Pinpoint the cell where the given text exists, returning its (x, y) midpoint coordinate. 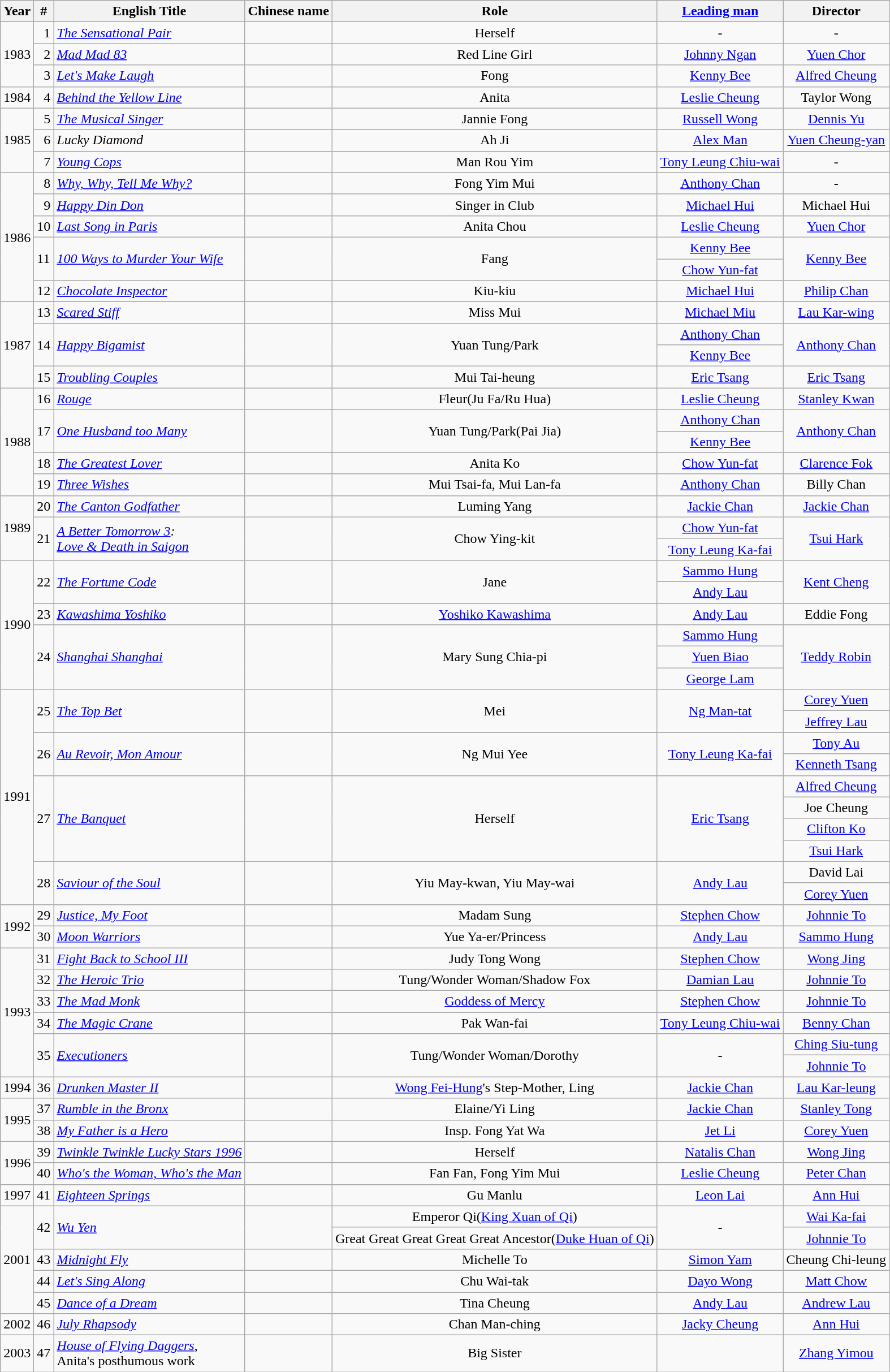
1992 (17, 926)
21 (44, 538)
47 (44, 1354)
Dennis Yu (836, 119)
25 (44, 711)
Why, Why, Tell Me Why? (149, 183)
34 (44, 1023)
Mui Tsai-fa, Mui Lan-fa (494, 485)
2001 (17, 1259)
Chinese name (288, 11)
1983 (17, 54)
1987 (17, 345)
Fleur(Ju Fa/Ru Hua) (494, 399)
The Mad Monk (149, 1002)
3 (44, 76)
Simon Yam (720, 1259)
Last Song in Paris (149, 226)
Yue Ya-er/Princess (494, 937)
Let's Sing Along (149, 1281)
Rumble in the Bronx (149, 1109)
Executioners (149, 1055)
Ah Ji (494, 140)
32 (44, 980)
Kawashima Yoshiko (149, 614)
The Greatest Lover (149, 463)
39 (44, 1152)
Miss Mui (494, 313)
Matt Chow (836, 1281)
Johnny Ngan (720, 54)
45 (44, 1302)
Ng Mui Yee (494, 754)
Taylor Wong (836, 97)
Leon Lai (720, 1195)
10 (44, 226)
Tung/Wonder Woman/Shadow Fox (494, 980)
Clarence Fok (836, 463)
Troubling Couples (149, 377)
# (44, 11)
The Banquet (149, 818)
Cheung Chi-leung (836, 1259)
Yuen Cheung-yan (836, 140)
Wong Fei-Hung's Step-Mother, Ling (494, 1088)
1988 (17, 442)
Stanley Tong (836, 1109)
Kenneth Tsang (836, 765)
Mei (494, 711)
Jannie Fong (494, 119)
1997 (17, 1195)
1984 (17, 97)
Tony Au (836, 743)
1 (44, 33)
Saviour of the Soul (149, 883)
14 (44, 345)
Mui Tai-heung (494, 377)
30 (44, 937)
Benny Chan (836, 1023)
41 (44, 1195)
Russell Wong (720, 119)
Year (17, 11)
37 (44, 1109)
24 (44, 657)
Fan Fan, Fong Yim Mui (494, 1173)
Au Revoir, Mon Amour (149, 754)
Role (494, 11)
20 (44, 506)
1989 (17, 528)
The Heroic Trio (149, 980)
Yoshiko Kawashima (494, 614)
Who's the Woman, Who's the Man (149, 1173)
Goddess of Mercy (494, 1002)
Lau Kar-wing (836, 313)
12 (44, 291)
The Fortune Code (149, 581)
46 (44, 1324)
Mad Mad 83 (149, 54)
1994 (17, 1088)
1986 (17, 237)
16 (44, 399)
My Father is a Hero (149, 1131)
The Sensational Pair (149, 33)
Philip Chan (836, 291)
43 (44, 1259)
Kiu-kiu (494, 291)
4 (44, 97)
Gu Manlu (494, 1195)
33 (44, 1002)
The Top Bet (149, 711)
44 (44, 1281)
42 (44, 1227)
13 (44, 313)
28 (44, 883)
7 (44, 162)
Elaine/Yi Ling (494, 1109)
Judy Tong Wong (494, 959)
Eighteen Springs (149, 1195)
A Better Tomorrow 3:Love & Death in Saigon (149, 538)
27 (44, 818)
Fong Yim Mui (494, 183)
Chocolate Inspector (149, 291)
Dayo Wong (720, 1281)
Ng Man-tat (720, 711)
Leading man (720, 11)
Emperor Qi(King Xuan of Qi) (494, 1216)
Peter Chan (836, 1173)
Andrew Lau (836, 1302)
Big Sister (494, 1354)
5 (44, 119)
Stanley Kwan (836, 399)
Lucky Diamond (149, 140)
Happy Din Don (149, 205)
8 (44, 183)
Chow Ying-kit (494, 538)
Pak Wan-fai (494, 1023)
Jacky Cheung (720, 1324)
Anita Ko (494, 463)
Insp. Fong Yat Wa (494, 1131)
Singer in Club (494, 205)
Yuan Tung/Park (494, 345)
18 (44, 463)
35 (44, 1055)
David Lai (836, 872)
1996 (17, 1163)
23 (44, 614)
Rouge (149, 399)
Happy Bigamist (149, 345)
Tung/Wonder Woman/Dorothy (494, 1055)
Fang (494, 258)
Yuan Tung/Park(Pai Jia) (494, 431)
Moon Warriors (149, 937)
Jeffrey Lau (836, 722)
Michael Miu (720, 313)
Luming Yang (494, 506)
11 (44, 258)
9 (44, 205)
2003 (17, 1354)
Jane (494, 581)
Lau Kar-leung (836, 1088)
Teddy Robin (836, 657)
English Title (149, 11)
15 (44, 377)
Yuen Biao (720, 657)
The Canton Godfather (149, 506)
Fight Back to School III (149, 959)
Three Wishes (149, 485)
One Husband too Many (149, 431)
The Musical Singer (149, 119)
Michelle To (494, 1259)
1990 (17, 624)
Alex Man (720, 140)
Mary Sung Chia-pi (494, 657)
100 Ways to Murder Your Wife (149, 258)
Chu Wai-tak (494, 1281)
Scared Stiff (149, 313)
Director (836, 11)
19 (44, 485)
1985 (17, 140)
Joe Cheung (836, 808)
29 (44, 915)
Jet Li (720, 1131)
Natalis Chan (720, 1152)
6 (44, 140)
Zhang Yimou (836, 1354)
Behind the Yellow Line (149, 97)
31 (44, 959)
Wai Ka-fai (836, 1216)
17 (44, 431)
The Magic Crane (149, 1023)
Clifton Ko (836, 829)
Let's Make Laugh (149, 76)
1991 (17, 797)
Eddie Fong (836, 614)
Fong (494, 76)
Ching Siu-tung (836, 1045)
Chan Man-ching (494, 1324)
Great Great Great Great Great Ancestor(Duke Huan of Qi) (494, 1238)
1995 (17, 1120)
Young Cops (149, 162)
1993 (17, 1012)
38 (44, 1131)
Kent Cheng (836, 581)
2002 (17, 1324)
July Rhapsody (149, 1324)
Wu Yen (149, 1227)
36 (44, 1088)
Midnight Fly (149, 1259)
George Lam (720, 679)
22 (44, 581)
Yiu May-kwan, Yiu May-wai (494, 883)
Red Line Girl (494, 54)
40 (44, 1173)
Damian Lau (720, 980)
Drunken Master II (149, 1088)
Man Rou Yim (494, 162)
Tina Cheung (494, 1302)
26 (44, 754)
Billy Chan (836, 485)
Anita Chou (494, 226)
Madam Sung (494, 915)
Justice, My Foot (149, 915)
2 (44, 54)
Dance of a Dream (149, 1302)
House of Flying Daggers, Anita's posthumous work (149, 1354)
Shanghai Shanghai (149, 657)
Twinkle Twinkle Lucky Stars 1996 (149, 1152)
Anita (494, 97)
